Find where the given text appears and provide that cell's center as (X, Y) coordinate. 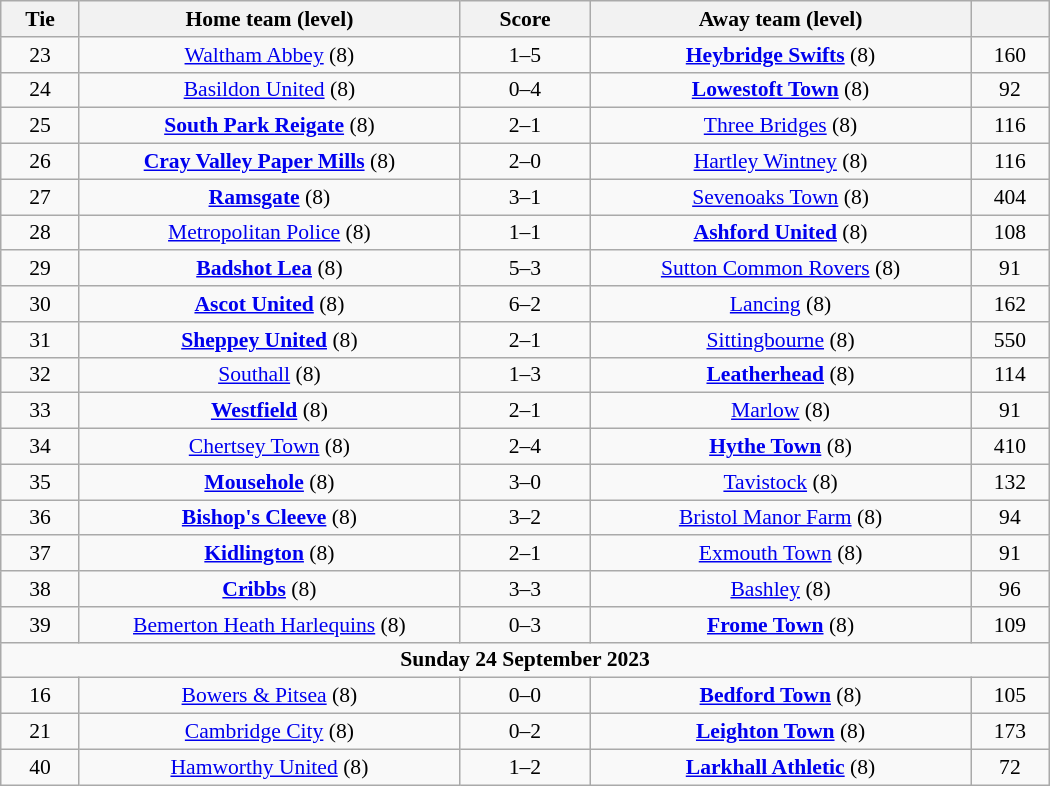
Hythe Town (8) (781, 447)
Sheppey United (8) (269, 340)
160 (1010, 55)
Lancing (8) (781, 304)
Cambridge City (8) (269, 732)
Sevenoaks Town (8) (781, 197)
Sittingbourne (8) (781, 340)
Cray Valley Paper Mills (8) (269, 162)
32 (40, 375)
Tie (40, 19)
28 (40, 233)
Lowestoft Town (8) (781, 90)
Larkhall Athletic (8) (781, 767)
Bedford Town (8) (781, 696)
410 (1010, 447)
3–3 (524, 589)
0–3 (524, 625)
29 (40, 269)
Leighton Town (8) (781, 732)
1–2 (524, 767)
109 (1010, 625)
Ramsgate (8) (269, 197)
0–2 (524, 732)
105 (1010, 696)
Ashford United (8) (781, 233)
Southall (8) (269, 375)
Three Bridges (8) (781, 126)
0–0 (524, 696)
Tavistock (8) (781, 482)
Marlow (8) (781, 411)
Score (524, 19)
Chertsey Town (8) (269, 447)
Bemerton Heath Harlequins (8) (269, 625)
Frome Town (8) (781, 625)
38 (40, 589)
31 (40, 340)
Cribbs (8) (269, 589)
30 (40, 304)
92 (1010, 90)
25 (40, 126)
16 (40, 696)
Bishop's Cleeve (8) (269, 518)
Basildon United (8) (269, 90)
Hartley Wintney (8) (781, 162)
33 (40, 411)
21 (40, 732)
5–3 (524, 269)
Waltham Abbey (8) (269, 55)
Home team (level) (269, 19)
108 (1010, 233)
Badshot Lea (8) (269, 269)
Metropolitan Police (8) (269, 233)
24 (40, 90)
35 (40, 482)
Ascot United (8) (269, 304)
404 (1010, 197)
27 (40, 197)
550 (1010, 340)
26 (40, 162)
162 (1010, 304)
Bristol Manor Farm (8) (781, 518)
34 (40, 447)
Exmouth Town (8) (781, 554)
0–4 (524, 90)
72 (1010, 767)
94 (1010, 518)
Mousehole (8) (269, 482)
Bowers & Pitsea (8) (269, 696)
Leatherhead (8) (781, 375)
2–0 (524, 162)
Away team (level) (781, 19)
96 (1010, 589)
132 (1010, 482)
2–4 (524, 447)
Hamworthy United (8) (269, 767)
6–2 (524, 304)
3–2 (524, 518)
South Park Reigate (8) (269, 126)
1–1 (524, 233)
23 (40, 55)
Kidlington (8) (269, 554)
173 (1010, 732)
40 (40, 767)
Bashley (8) (781, 589)
3–1 (524, 197)
Sutton Common Rovers (8) (781, 269)
Westfield (8) (269, 411)
1–5 (524, 55)
Sunday 24 September 2023 (525, 660)
Heybridge Swifts (8) (781, 55)
114 (1010, 375)
36 (40, 518)
37 (40, 554)
1–3 (524, 375)
3–0 (524, 482)
39 (40, 625)
